From the cell containing the given text, extract its center point as (x, y) coordinate. 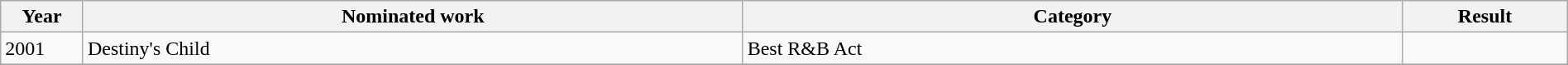
Category (1073, 17)
Best R&B Act (1073, 48)
Nominated work (413, 17)
Destiny's Child (413, 48)
Result (1485, 17)
Year (42, 17)
2001 (42, 48)
